From the cell containing the given text, extract its center point as [x, y] coordinate. 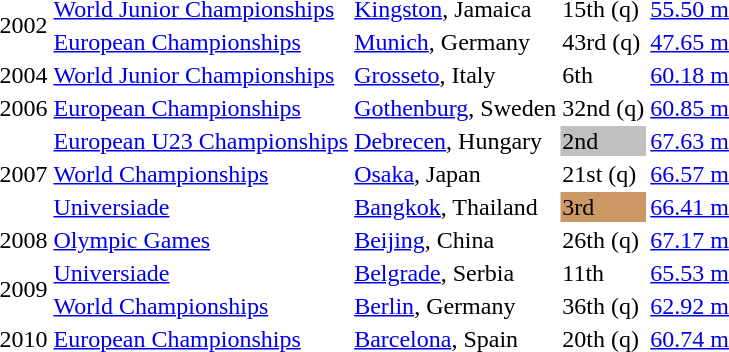
32nd (q) [604, 108]
Bangkok, Thailand [456, 207]
Debrecen, Hungary [456, 141]
11th [604, 273]
2nd [604, 141]
21st (q) [604, 174]
Olympic Games [201, 240]
43rd (q) [604, 42]
Grosseto, Italy [456, 75]
European U23 Championships [201, 141]
Berlin, Germany [456, 306]
6th [604, 75]
26th (q) [604, 240]
36th (q) [604, 306]
Osaka, Japan [456, 174]
Gothenburg, Sweden [456, 108]
Munich, Germany [456, 42]
Belgrade, Serbia [456, 273]
3rd [604, 207]
World Junior Championships [201, 75]
Beijing, China [456, 240]
